Pinpoint the cell where the given text exists, returning its [X, Y] midpoint coordinate. 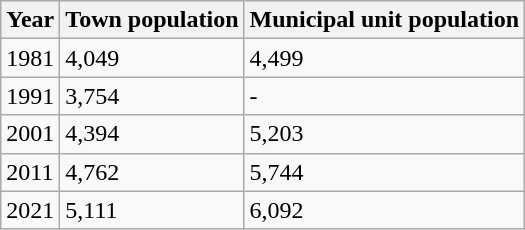
2021 [30, 210]
- [384, 96]
Municipal unit population [384, 20]
5,203 [384, 134]
2001 [30, 134]
4,762 [152, 172]
4,499 [384, 58]
Year [30, 20]
2011 [30, 172]
6,092 [384, 210]
1981 [30, 58]
1991 [30, 96]
3,754 [152, 96]
5,744 [384, 172]
5,111 [152, 210]
4,049 [152, 58]
4,394 [152, 134]
Town population [152, 20]
